Output the [X, Y] coordinate of the center of the cell containing the given text.  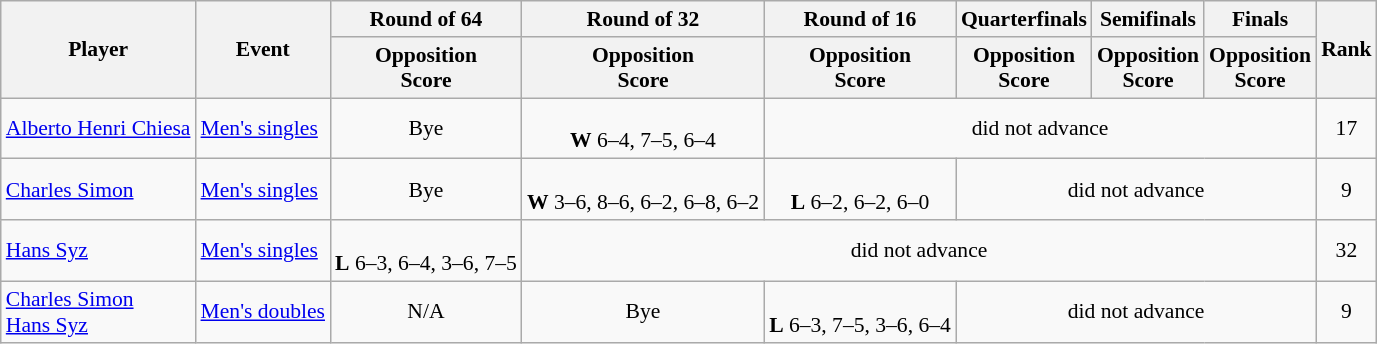
Rank [1346, 50]
L 6–3, 6–4, 3–6, 7–5 [426, 250]
Quarterfinals [1024, 19]
Event [264, 50]
L 6–3, 7–5, 3–6, 6–4 [860, 312]
Hans Syz [98, 250]
32 [1346, 250]
Finals [1260, 19]
N/A [426, 312]
Semifinals [1148, 19]
Men's doubles [264, 312]
17 [1346, 128]
L 6–2, 6–2, 6–0 [860, 190]
Round of 64 [426, 19]
Charles Simon Hans Syz [98, 312]
Charles Simon [98, 190]
Alberto Henri Chiesa [98, 128]
Round of 16 [860, 19]
W 3–6, 8–6, 6–2, 6–8, 6–2 [643, 190]
Player [98, 50]
W 6–4, 7–5, 6–4 [643, 128]
Round of 32 [643, 19]
